Identify which cell holds the provided text, then report its [x, y] central coordinate. 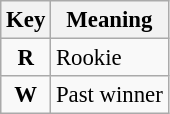
W [26, 95]
Meaning [110, 20]
Past winner [110, 95]
Key [26, 20]
R [26, 58]
Rookie [110, 58]
